Determine the [X, Y] coordinate at the center of the cell enclosing the given text.  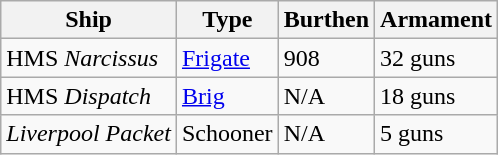
Type [227, 20]
Burthen [326, 20]
HMS Dispatch [89, 96]
32 guns [436, 58]
HMS Narcissus [89, 58]
5 guns [436, 134]
Ship [89, 20]
Armament [436, 20]
Liverpool Packet [89, 134]
Frigate [227, 58]
Schooner [227, 134]
Brig [227, 96]
908 [326, 58]
18 guns [436, 96]
